Locate the cell with the specified text and output its [x, y] center coordinate. 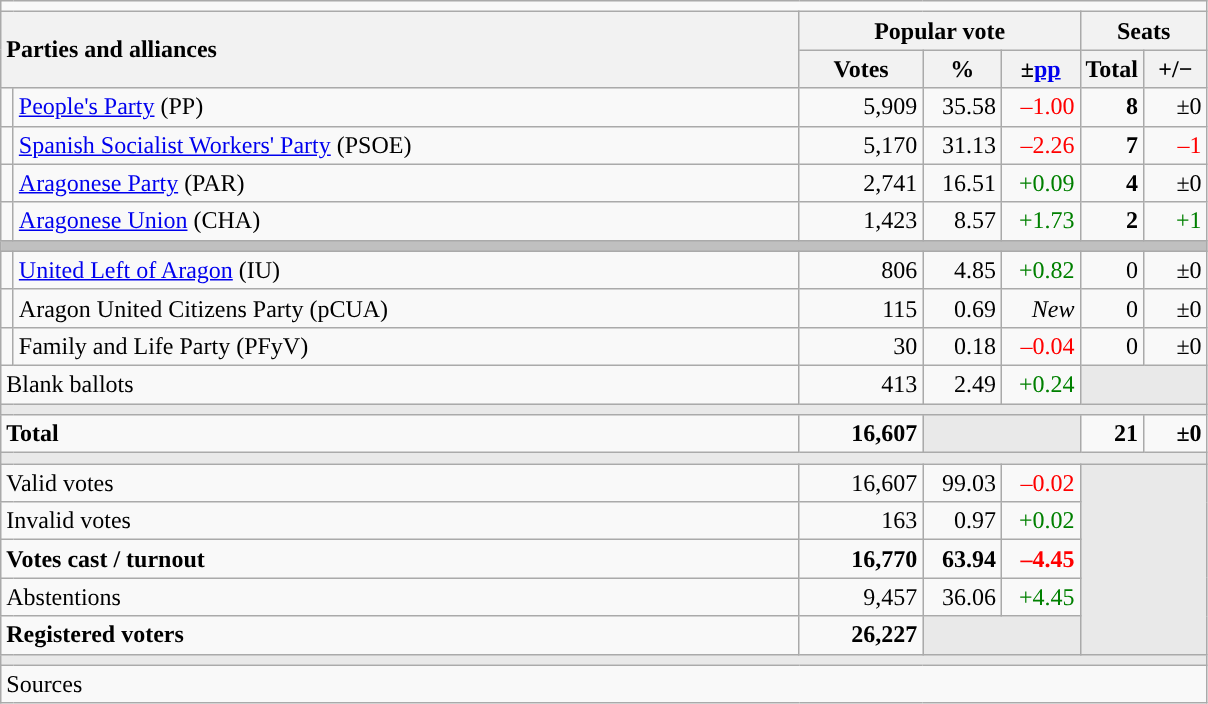
Invalid votes [400, 521]
0.97 [962, 521]
Aragonese Party (PAR) [406, 183]
% [962, 69]
+0.82 [1040, 270]
–1 [1176, 145]
1,423 [861, 221]
–0.04 [1040, 346]
Blank ballots [400, 384]
+0.02 [1040, 521]
8 [1112, 107]
63.94 [962, 559]
5,170 [861, 145]
21 [1112, 434]
+4.45 [1040, 597]
Family and Life Party (PFyV) [406, 346]
5,909 [861, 107]
+/− [1176, 69]
7 [1112, 145]
16.51 [962, 183]
Votes cast / turnout [400, 559]
2 [1112, 221]
2,741 [861, 183]
413 [861, 384]
163 [861, 521]
Abstentions [400, 597]
Parties and alliances [400, 50]
–2.26 [1040, 145]
People's Party (PP) [406, 107]
36.06 [962, 597]
4.85 [962, 270]
Seats [1144, 31]
31.13 [962, 145]
–4.45 [1040, 559]
Aragon United Citizens Party (pCUA) [406, 308]
35.58 [962, 107]
United Left of Aragon (IU) [406, 270]
0.69 [962, 308]
+0.24 [1040, 384]
+0.09 [1040, 183]
Spanish Socialist Workers' Party (PSOE) [406, 145]
9,457 [861, 597]
0.18 [962, 346]
+1.73 [1040, 221]
Valid votes [400, 483]
±pp [1040, 69]
New [1040, 308]
+1 [1176, 221]
99.03 [962, 483]
–1.00 [1040, 107]
Votes [861, 69]
26,227 [861, 635]
30 [861, 346]
8.57 [962, 221]
Sources [604, 684]
16,770 [861, 559]
2.49 [962, 384]
4 [1112, 183]
115 [861, 308]
Registered voters [400, 635]
Aragonese Union (CHA) [406, 221]
Popular vote [940, 31]
806 [861, 270]
–0.02 [1040, 483]
